Scan for the cell matching the given text and deliver its (x, y) coordinate at center. 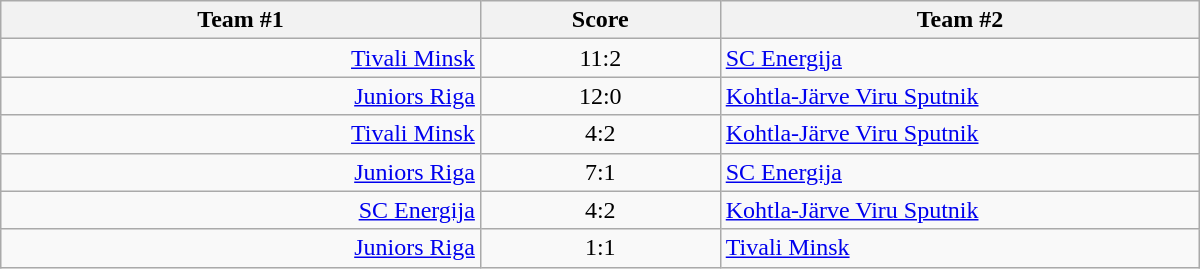
7:1 (600, 172)
Team #2 (960, 20)
1:1 (600, 248)
11:2 (600, 58)
12:0 (600, 96)
Team #1 (241, 20)
Score (600, 20)
